Detect which cell encompasses the target text, then output its [X, Y] center coordinate. 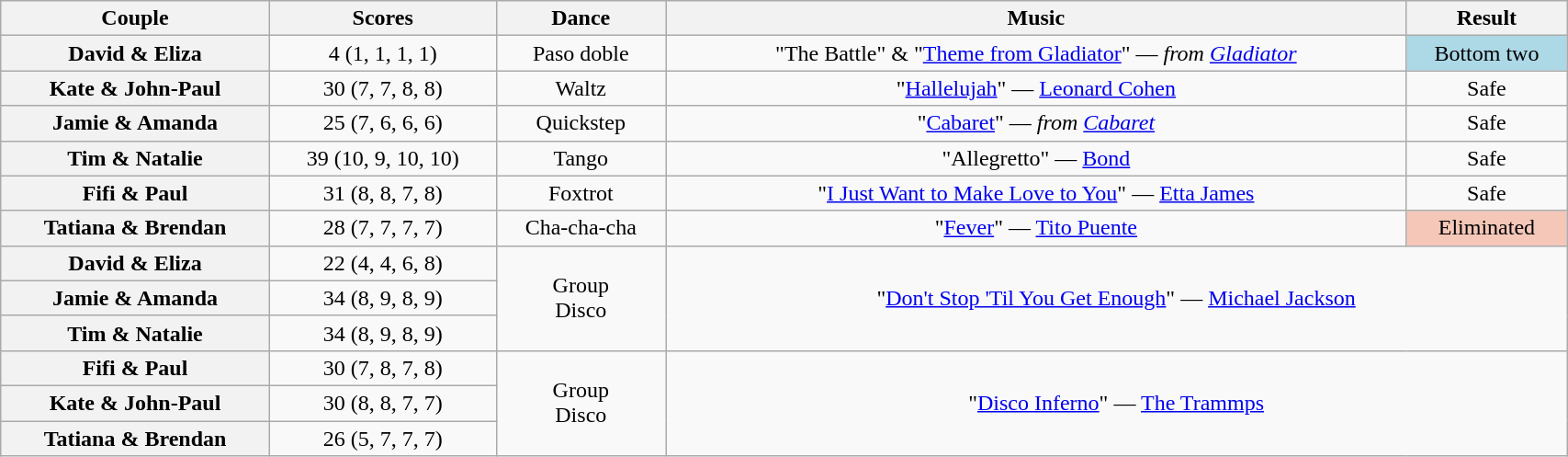
"Disco Inferno" — The Trammps [1117, 403]
30 (7, 7, 8, 8) [382, 88]
Scores [382, 18]
Dance [581, 18]
30 (8, 8, 7, 7) [382, 403]
39 (10, 9, 10, 10) [382, 158]
Quickstep [581, 123]
4 (1, 1, 1, 1) [382, 53]
Tango [581, 158]
"I Just Want to Make Love to You" — Etta James [1036, 193]
"The Battle" & "Theme from Gladiator" — from Gladiator [1036, 53]
Foxtrot [581, 193]
22 (4, 4, 6, 8) [382, 263]
"Hallelujah" — Leonard Cohen [1036, 88]
25 (7, 6, 6, 6) [382, 123]
Cha-cha-cha [581, 228]
26 (5, 7, 7, 7) [382, 439]
Waltz [581, 88]
30 (7, 8, 7, 8) [382, 368]
28 (7, 7, 7, 7) [382, 228]
"Cabaret" — from Cabaret [1036, 123]
Result [1486, 18]
"Don't Stop 'Til You Get Enough" — Michael Jackson [1117, 298]
Bottom two [1486, 53]
Couple [135, 18]
"Fever" — Tito Puente [1036, 228]
"Allegretto" — Bond [1036, 158]
Music [1036, 18]
Paso doble [581, 53]
Eliminated [1486, 228]
31 (8, 8, 7, 8) [382, 193]
